Pinpoint the cell where the given text exists, returning its (X, Y) midpoint coordinate. 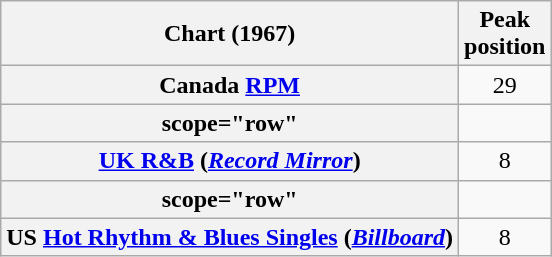
Canada RPM (230, 85)
US Hot Rhythm & Blues Singles (Billboard) (230, 237)
Chart (1967) (230, 34)
UK R&B (Record Mirror) (230, 161)
29 (505, 85)
Peakposition (505, 34)
